Identify which cell holds the provided text, then report its [X, Y] central coordinate. 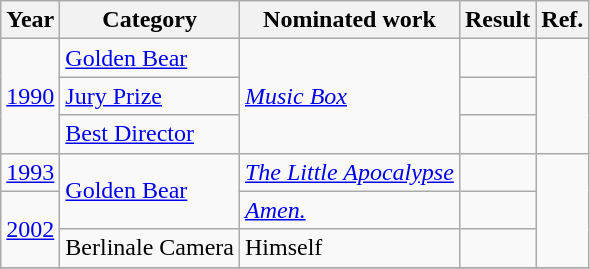
Berlinale Camera [150, 248]
Amen. [349, 210]
Music Box [349, 96]
1993 [30, 172]
Category [150, 20]
Jury Prize [150, 96]
Nominated work [349, 20]
Himself [349, 248]
Best Director [150, 134]
Ref. [562, 20]
1990 [30, 96]
The Little Apocalypse [349, 172]
Year [30, 20]
Result [497, 20]
2002 [30, 229]
